From the cell containing the given text, extract its center point as [X, Y] coordinate. 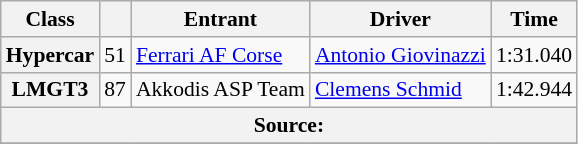
Clemens Schmid [400, 90]
1:31.040 [534, 55]
Driver [400, 19]
Antonio Giovinazzi [400, 55]
1:42.944 [534, 90]
51 [115, 55]
87 [115, 90]
Akkodis ASP Team [220, 90]
Hypercar [50, 55]
Entrant [220, 19]
Source: [289, 126]
Class [50, 19]
LMGT3 [50, 90]
Ferrari AF Corse [220, 55]
Time [534, 19]
